Detect which cell encompasses the target text, then output its [x, y] center coordinate. 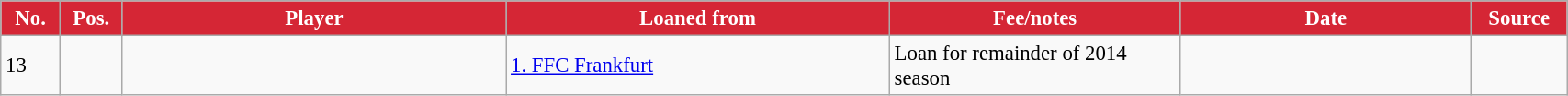
Fee/notes [1034, 18]
No. [31, 18]
13 [31, 66]
Player [314, 18]
Source [1519, 18]
Loan for remainder of 2014 season [1034, 66]
Date [1326, 18]
Pos. [91, 18]
1. FFC Frankfurt [698, 66]
Loaned from [698, 18]
